Determine the (X, Y) coordinate at the center of the cell enclosing the given text.  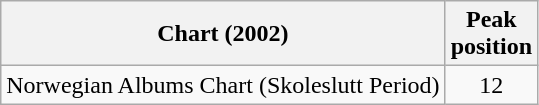
Peakposition (491, 34)
12 (491, 85)
Norwegian Albums Chart (Skoleslutt Period) (223, 85)
Chart (2002) (223, 34)
